Detect which cell encompasses the target text, then output its (x, y) center coordinate. 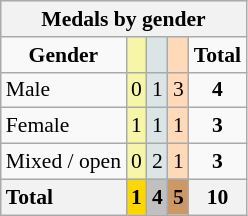
Medals by gender (124, 19)
Gender (64, 55)
Mixed / open (64, 162)
5 (178, 197)
Female (64, 126)
Male (64, 90)
2 (158, 162)
10 (218, 197)
